Identify which cell holds the provided text, then report its (x, y) central coordinate. 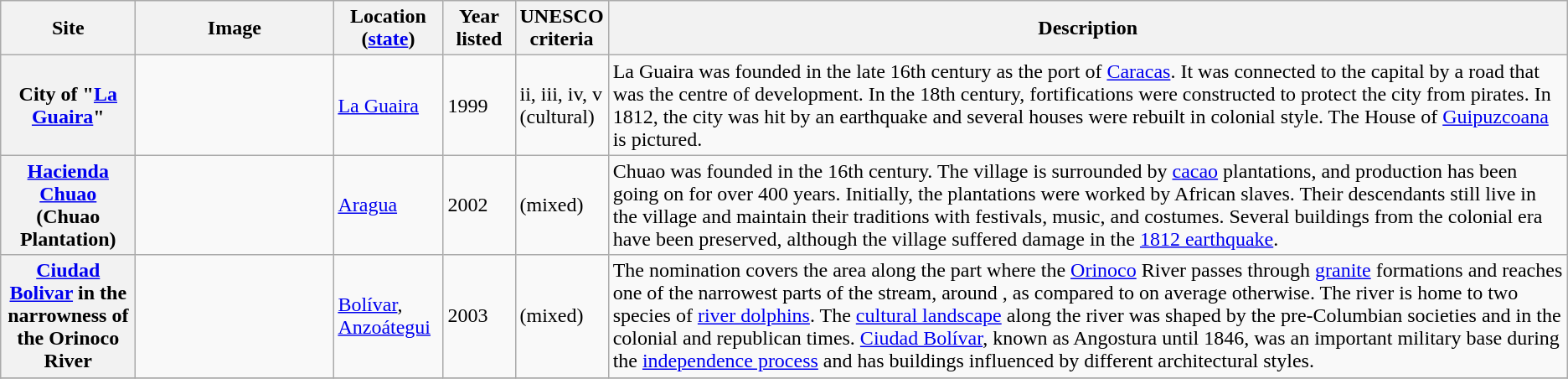
Ciudad Bolivar in the narrowness of the Orinoco River (69, 316)
La Guaira (389, 106)
2002 (479, 205)
Location (state) (389, 29)
Description (1087, 29)
Image (235, 29)
UNESCO criteria (561, 29)
City of "La Guaira" (69, 106)
Bolívar, Anzoátegui (389, 316)
1999 (479, 106)
Hacienda Chuao (Chuao Plantation) (69, 205)
Year listed (479, 29)
Site (69, 29)
2003 (479, 316)
Aragua (389, 205)
ii, iii, iv, v (cultural) (561, 106)
